Return the (x, y) coordinate for the center point of the cell that contains the specified text.  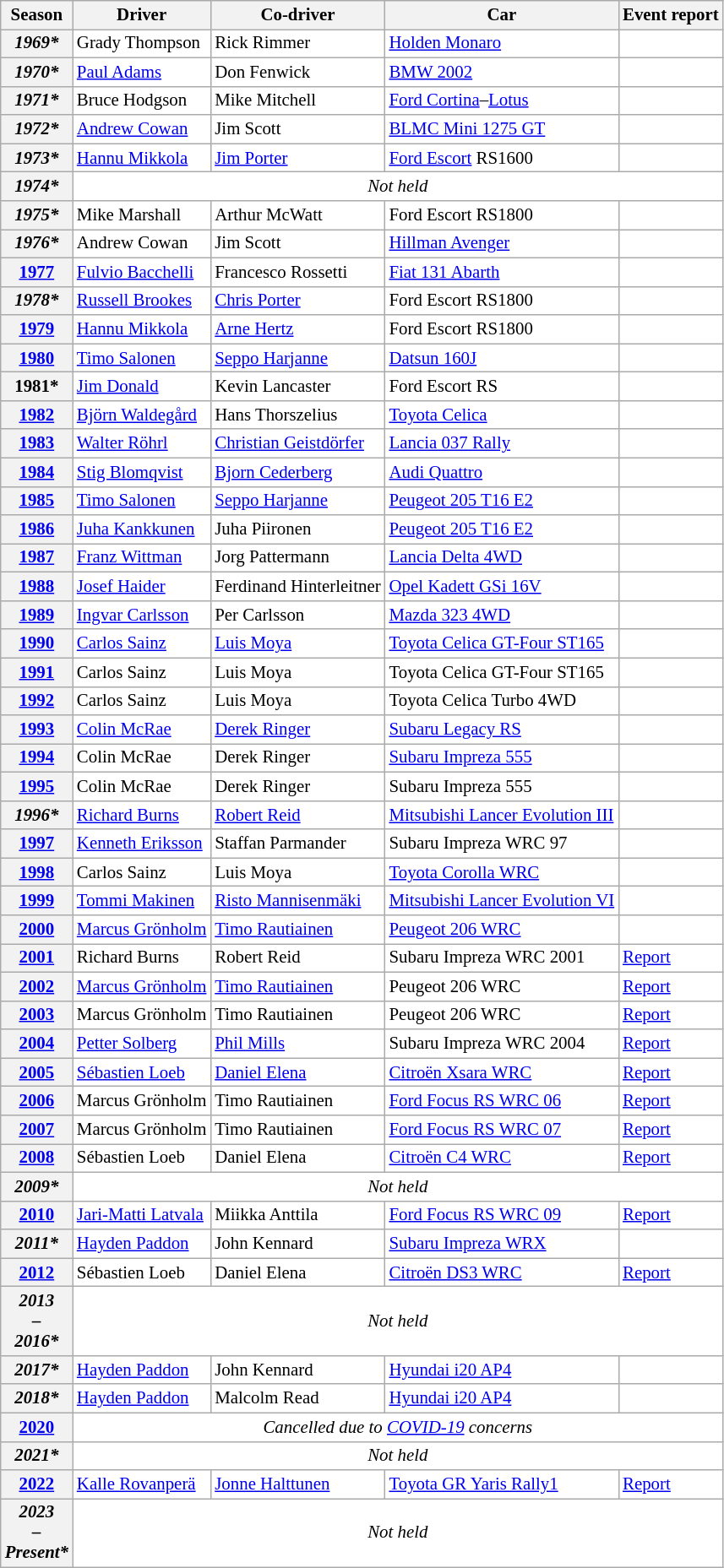
Toyota GR Yaris Rally1 (502, 1484)
Ford Escort RS (502, 387)
Event report (671, 15)
1976* (37, 243)
1975* (37, 215)
Citroën C4 WRC (502, 1158)
Petter Solberg (142, 1044)
Per Carlsson (297, 615)
Rick Rimmer (297, 43)
Kenneth Eriksson (142, 844)
2003 (37, 1015)
1993 (37, 730)
Lancia Delta 4WD (502, 558)
2009* (37, 1186)
1977 (37, 272)
Toyota Celica Turbo 4WD (502, 701)
Jim Porter (297, 158)
2012 (37, 1272)
Subaru Impreza WRC 97 (502, 844)
2007 (37, 1130)
Datsun 160J (502, 358)
2001 (37, 958)
Ford Focus RS WRC 07 (502, 1130)
Toyota Celica (502, 415)
Juha Piironen (297, 529)
1988 (37, 587)
2021* (37, 1456)
2002 (37, 986)
Ford Focus RS WRC 09 (502, 1215)
Cancelled due to COVID-19 concerns (398, 1427)
1978* (37, 301)
Bruce Hodgson (142, 100)
2006 (37, 1101)
1996* (37, 815)
2017* (37, 1370)
Mitsubishi Lancer Evolution VI (502, 901)
Jari-Matti Latvala (142, 1215)
Arne Hertz (297, 329)
Lancia 037 Rally (502, 443)
2011* (37, 1244)
2004 (37, 1044)
1972* (37, 129)
2020 (37, 1427)
Franz Wittman (142, 558)
Toyota Corolla WRC (502, 872)
1995 (37, 786)
Christian Geistdörfer (297, 443)
1982 (37, 415)
1989 (37, 615)
Juha Kankkunen (142, 529)
2013–2016* (37, 1321)
2005 (37, 1072)
1981* (37, 387)
BMW 2002 (502, 72)
Ford Cortina–Lotus (502, 100)
Jim Donald (142, 387)
Fulvio Bacchelli (142, 272)
Arthur McWatt (297, 215)
Mitsubishi Lancer Evolution III (502, 815)
Ford Escort RS1600 (502, 158)
Citroën DS3 WRC (502, 1272)
2018* (37, 1398)
2008 (37, 1158)
Malcolm Read (297, 1398)
1974* (37, 187)
Hans Thorszelius (297, 415)
1969* (37, 43)
1986 (37, 529)
Subaru Legacy RS (502, 730)
1998 (37, 872)
1980 (37, 358)
Ford Focus RS WRC 06 (502, 1101)
Co-driver (297, 15)
Kalle Rovanperä (142, 1484)
2000 (37, 930)
Audi Quattro (502, 472)
Miikka Anttila (297, 1215)
1979 (37, 329)
1985 (37, 501)
2010 (37, 1215)
1984 (37, 472)
1999 (37, 901)
2023–Present* (37, 1533)
Don Fenwick (297, 72)
Mazda 323 4WD (502, 615)
Citroën Xsara WRC (502, 1072)
Stig Blomqvist (142, 472)
BLMC Mini 1275 GT (502, 129)
1994 (37, 758)
Kevin Lancaster (297, 387)
Josef Haider (142, 587)
Jorg Pattermann (297, 558)
Grady Thompson (142, 43)
Hillman Avenger (502, 243)
Mike Marshall (142, 215)
Bjorn Cederberg (297, 472)
1992 (37, 701)
Ferdinand Hinterleitner (297, 587)
Season (37, 15)
1971* (37, 100)
Chris Porter (297, 301)
Car (502, 15)
Staffan Parmander (297, 844)
Walter Röhrl (142, 443)
Phil Mills (297, 1044)
Russell Brookes (142, 301)
Holden Monaro (502, 43)
1987 (37, 558)
2022 (37, 1484)
Jonne Halttunen (297, 1484)
1991 (37, 672)
1973* (37, 158)
Subaru Impreza WRC 2004 (502, 1044)
Fiat 131 Abarth (502, 272)
Francesco Rossetti (297, 272)
1970* (37, 72)
Tommi Makinen (142, 901)
Risto Mannisenmäki (297, 901)
1997 (37, 844)
1983 (37, 443)
Subaru Impreza WRC 2001 (502, 958)
Björn Waldegård (142, 415)
1990 (37, 643)
Subaru Impreza WRX (502, 1244)
Ingvar Carlsson (142, 615)
Mike Mitchell (297, 100)
Driver (142, 15)
Paul Adams (142, 72)
Opel Kadett GSi 16V (502, 587)
